Detect which cell encompasses the target text, then output its (x, y) center coordinate. 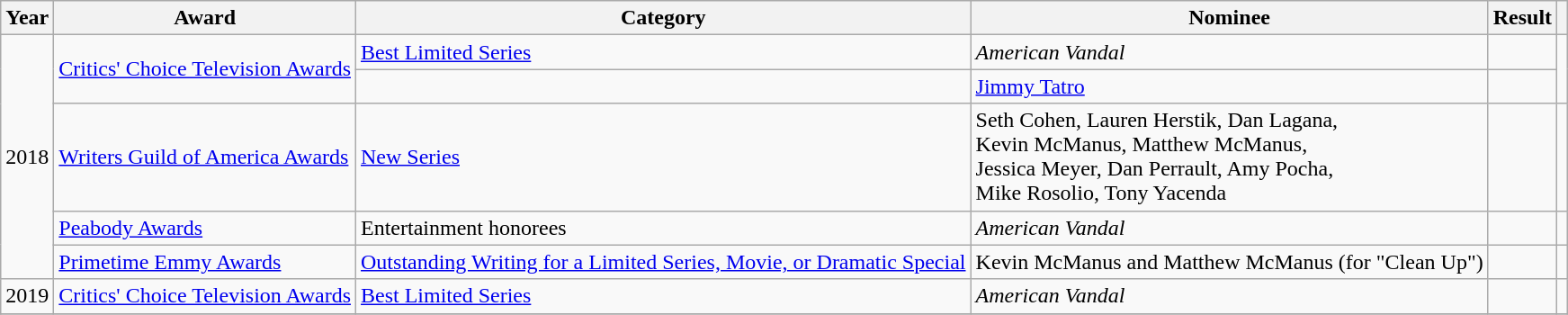
Award (205, 18)
Jimmy Tatro (1229, 86)
Year (27, 18)
Kevin McManus and Matthew McManus (for "Clean Up") (1229, 262)
Entertainment honorees (664, 228)
Peabody Awards (205, 228)
2019 (27, 296)
New Series (664, 157)
Primetime Emmy Awards (205, 262)
Nominee (1229, 18)
Seth Cohen, Lauren Herstik, Dan Lagana,Kevin McManus, Matthew McManus,Jessica Meyer, Dan Perrault, Amy Pocha,Mike Rosolio, Tony Yacenda (1229, 157)
2018 (27, 157)
Writers Guild of America Awards (205, 157)
Outstanding Writing for a Limited Series, Movie, or Dramatic Special (664, 262)
Category (664, 18)
Result (1522, 18)
